Identify which cell holds the provided text, then report its (X, Y) central coordinate. 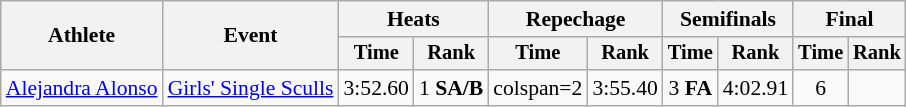
1 SA/B (451, 88)
Alejandra Alonso (82, 88)
3 FA (690, 88)
Heats (413, 19)
Semifinals (728, 19)
Repechage (576, 19)
4:02.91 (756, 88)
3:55.40 (624, 88)
colspan=2 (538, 88)
3:52.60 (376, 88)
Athlete (82, 36)
Girls' Single Sculls (251, 88)
Final (849, 19)
Event (251, 36)
6 (820, 88)
